Capture the cell that displays the provided text and extract its (X, Y) central coordinate. 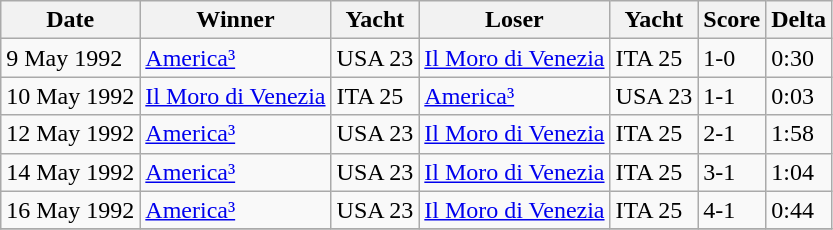
0:03 (799, 96)
Loser (514, 20)
1-1 (732, 96)
Delta (799, 20)
12 May 1992 (70, 134)
14 May 1992 (70, 172)
4-1 (732, 210)
16 May 1992 (70, 210)
1:58 (799, 134)
Score (732, 20)
0:30 (799, 58)
9 May 1992 (70, 58)
0:44 (799, 210)
2-1 (732, 134)
1:04 (799, 172)
10 May 1992 (70, 96)
Date (70, 20)
3-1 (732, 172)
Winner (236, 20)
1-0 (732, 58)
